Detect which cell encompasses the target text, then output its [X, Y] center coordinate. 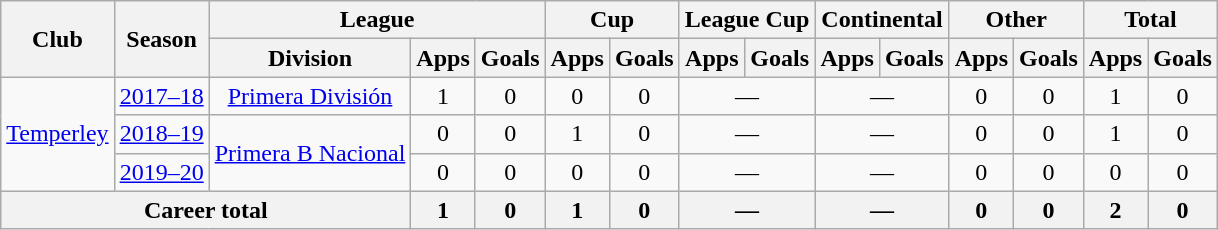
2017–18 [162, 96]
League Cup [747, 20]
Season [162, 39]
2019–20 [162, 172]
2018–19 [162, 134]
Primera B Nacional [310, 153]
Primera División [310, 96]
Continental [882, 20]
Other [1016, 20]
Division [310, 58]
2 [1115, 210]
League [377, 20]
Cup [612, 20]
Club [58, 39]
Career total [206, 210]
Total [1150, 20]
Temperley [58, 134]
